Scan for the cell matching the given text and deliver its (x, y) coordinate at center. 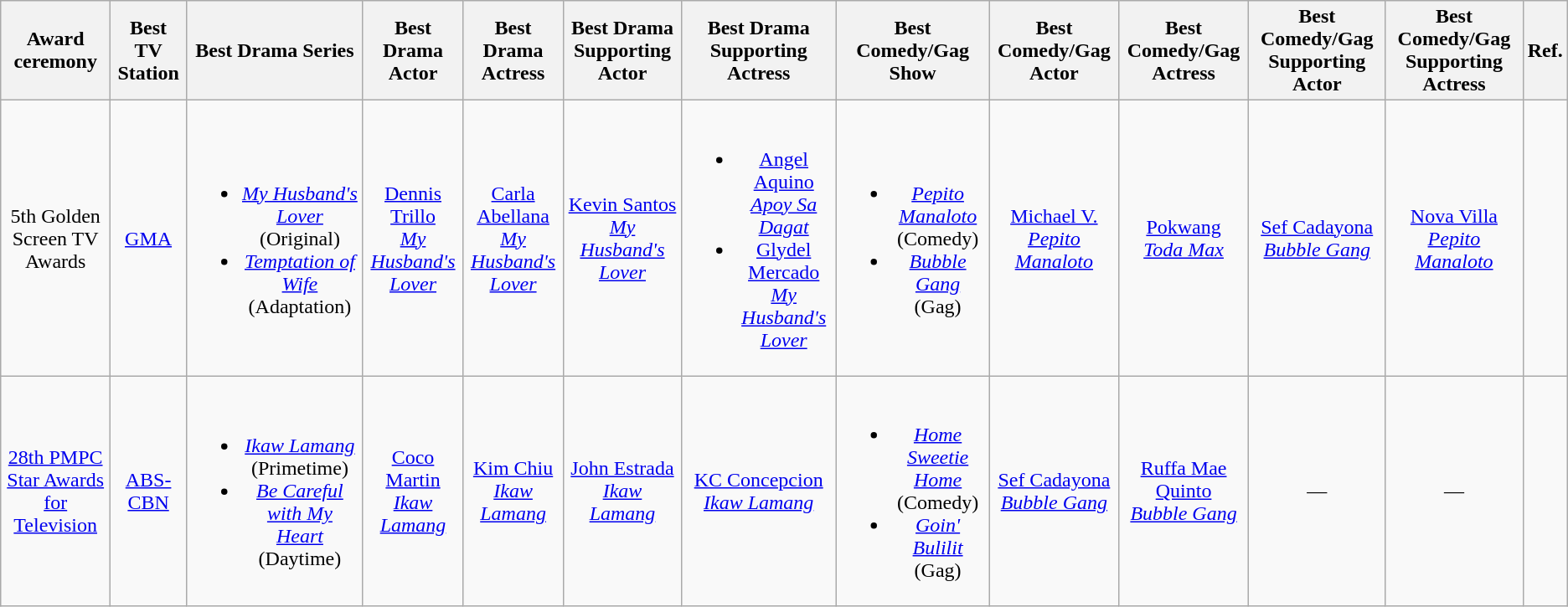
Best Drama Actress (513, 50)
ABS-CBN (149, 491)
Best Drama Supporting Actress (759, 50)
Best Comedy/Gag Supporting Actress (1454, 50)
Best Drama Actor (412, 50)
KC Concepcion Ikaw Lamang (759, 491)
Michael V. Pepito Manaloto (1054, 238)
Home Sweetie Home (Comedy)Goin' Bulilit (Gag) (913, 491)
GMA (149, 238)
Pepito Manaloto (Comedy)Bubble Gang (Gag) (913, 238)
Ref. (1545, 50)
Best Comedy/Gag Actress (1183, 50)
Best Comedy/Gag Show (913, 50)
Award ceremony (55, 50)
Carla Abellana My Husband's Lover (513, 238)
Coco Martin Ikaw Lamang (412, 491)
Best Comedy/Gag Actor (1054, 50)
Best Drama Supporting Actor (622, 50)
Ruffa Mae Quinto Bubble Gang (1183, 491)
Pokwang Toda Max (1183, 238)
Best TV Station (149, 50)
Ikaw Lamang (Primetime)Be Careful with My Heart (Daytime) (275, 491)
5th Golden Screen TV Awards (55, 238)
Nova Villa Pepito Manaloto (1454, 238)
John Estrada Ikaw Lamang (622, 491)
Best Drama Series (275, 50)
My Husband's Lover (Original)Temptation of Wife (Adaptation) (275, 238)
28th PMPC Star Awards for Television (55, 491)
Kevin Santos My Husband's Lover (622, 238)
Dennis Trillo My Husband's Lover (412, 238)
Angel Aquino Apoy Sa DagatGlydel Mercado My Husband's Lover (759, 238)
Best Comedy/Gag Supporting Actor (1317, 50)
Kim Chiu Ikaw Lamang (513, 491)
